Find where the given text appears and provide that cell's center as [X, Y] coordinate. 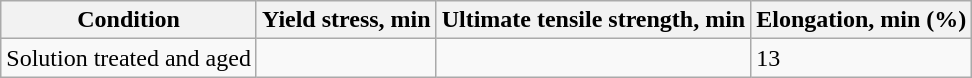
Condition [129, 20]
13 [862, 58]
Ultimate tensile strength, min [594, 20]
Solution treated and aged [129, 58]
Yield stress, min [346, 20]
Elongation, min (%) [862, 20]
